Locate the cell with the specified text and output its (x, y) center coordinate. 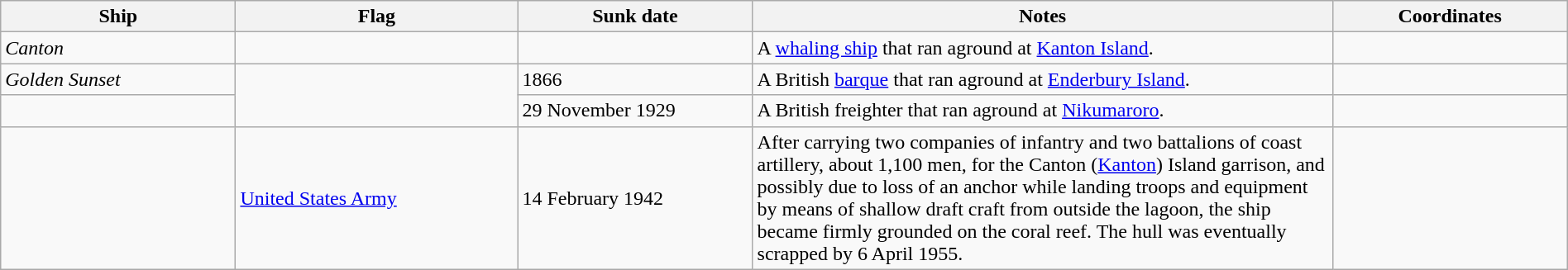
14 February 1942 (635, 198)
Notes (1042, 17)
Coordinates (1450, 17)
A British barque that ran aground at Enderbury Island. (1042, 79)
Golden Sunset (118, 79)
United States Army (377, 198)
Flag (377, 17)
29 November 1929 (635, 111)
Canton (118, 48)
A whaling ship that ran aground at Kanton Island. (1042, 48)
1866 (635, 79)
Ship (118, 17)
Sunk date (635, 17)
A British freighter that ran aground at Nikumaroro. (1042, 111)
